Detect which cell encompasses the target text, then output its (x, y) center coordinate. 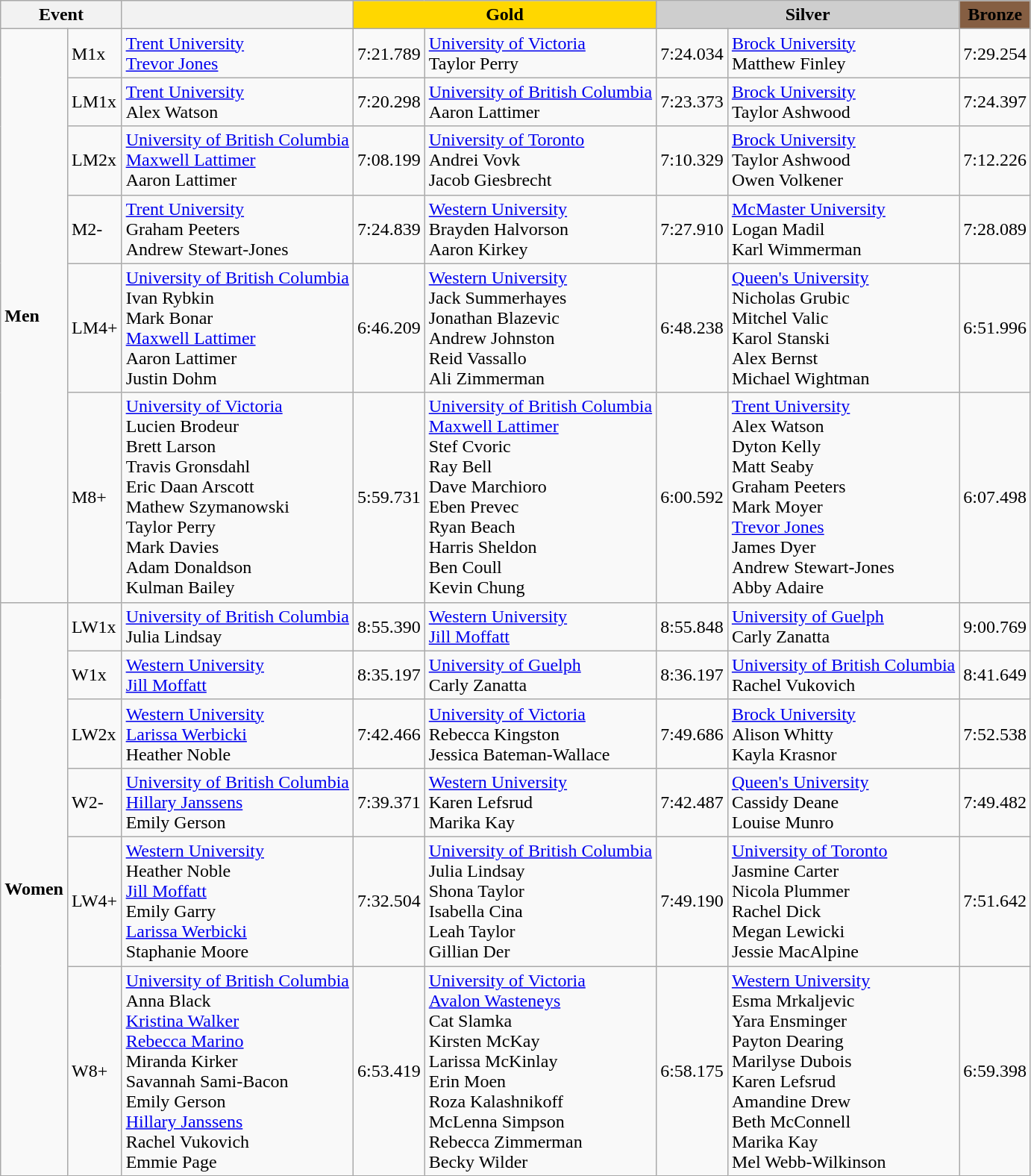
7:42.487 (692, 802)
Silver (808, 15)
7:28.089 (995, 229)
7:24.839 (389, 229)
7:08.199 (389, 160)
7:42.466 (389, 734)
University of VictoriaLucien BrodeurBrett LarsonTravis GronsdahlEric Daan ArscottMathew SzymanowskiTaylor PerryMark DaviesAdam DonaldsonKulman Bailey (237, 497)
7:20.298 (389, 101)
LW2x (94, 734)
Men (34, 316)
7:27.910 (692, 229)
7:51.642 (995, 901)
Western UniversityLarissa WerbickiHeather Noble (237, 734)
6:48.238 (692, 328)
Western UniversityHeather NobleJill MoffattEmily GarryLarissa WerbickiStaphanie Moore (237, 901)
7:49.686 (692, 734)
M2- (94, 229)
Western UniversityKaren LefsrudMarika Kay (540, 802)
Trent UniversityAlex WatsonDyton KellyMatt SeabyGraham PeetersMark Moyer Trevor JonesJames DyerAndrew Stewart-JonesAbby Adaire (843, 497)
University of VictoriaAvalon WasteneysCat SlamkaKirsten McKayLarissa McKinlayErin MoenRoza KalashnikoffMcLenna SimpsonRebecca ZimmermanBecky Wilder (540, 1070)
LM4+ (94, 328)
7:21.789 (389, 54)
7:32.504 (389, 901)
University of British ColumbiaHillary JanssensEmily Gerson (237, 802)
M8+ (94, 497)
6:07.498 (995, 497)
University of VictoriaRebecca KingstonJessica Bateman-Wallace (540, 734)
8:55.390 (389, 627)
7:24.397 (995, 101)
Event (61, 15)
8:41.649 (995, 675)
7:10.329 (692, 160)
W2- (94, 802)
Brock UniversityMatthew Finley (843, 54)
LW4+ (94, 901)
7:39.371 (389, 802)
Trent UniversityAlex Watson (237, 101)
University of British ColumbiaRachel Vukovich (843, 675)
Bronze (995, 15)
6:00.592 (692, 497)
University of British ColumbiaJulia Lindsay (237, 627)
7:24.034 (692, 54)
5:59.731 (389, 497)
University of British ColumbiaAaron Lattimer (540, 101)
6:46.209 (389, 328)
LW1x (94, 627)
Trent University Trevor Jones (237, 54)
8:55.848 (692, 627)
Gold (504, 15)
7:23.373 (692, 101)
7:49.190 (692, 901)
Women (34, 889)
W8+ (94, 1070)
7:29.254 (995, 54)
McMaster UniversityLogan MadilKarl Wimmerman (843, 229)
University of TorontoJasmine CarterNicola PlummerRachel DickMegan LewickiJessie MacAlpine (843, 901)
M1x (94, 54)
7:12.226 (995, 160)
Queen's UniversityNicholas GrubicMitchel ValicKarol StanskiAlex BernstMichael Wightman (843, 328)
LM2x (94, 160)
Brock UniversityAlison WhittyKayla Krasnor (843, 734)
University of British ColumbiaMaxwell LattimerAaron Lattimer (237, 160)
University of TorontoAndrei VovkJacob Giesbrecht (540, 160)
University of British ColumbiaMaxwell LattimerStef CvoricRay BellDave MarchioroEben PrevecRyan BeachHarris SheldonBen CoullKevin Chung (540, 497)
6:59.398 (995, 1070)
8:35.197 (389, 675)
Trent UniversityGraham PeetersAndrew Stewart-Jones (237, 229)
LM1x (94, 101)
Western UniversityJack SummerhayesJonathan BlazevicAndrew JohnstonReid VassalloAli Zimmerman (540, 328)
Brock UniversityTaylor Ashwood (843, 101)
University of British ColumbiaJulia LindsayShona TaylorIsabella CinaLeah TaylorGillian Der (540, 901)
6:51.996 (995, 328)
7:49.482 (995, 802)
Western UniversityEsma MrkaljevicYara EnsmingerPayton DearingMarilyse DuboisKaren LefsrudAmandine DrewBeth McConnellMarika KayMel Webb-Wilkinson (843, 1070)
Western UniversityBrayden HalvorsonAaron Kirkey (540, 229)
University of VictoriaTaylor Perry (540, 54)
9:00.769 (995, 627)
W1x (94, 675)
Brock UniversityTaylor AshwoodOwen Volkener (843, 160)
6:58.175 (692, 1070)
8:36.197 (692, 675)
Queen's UniversityCassidy DeaneLouise Munro (843, 802)
University of British ColumbiaIvan RybkinMark BonarMaxwell LattimerAaron LattimerJustin Dohm (237, 328)
6:53.419 (389, 1070)
7:52.538 (995, 734)
